Capture the cell that displays the provided text and extract its [x, y] central coordinate. 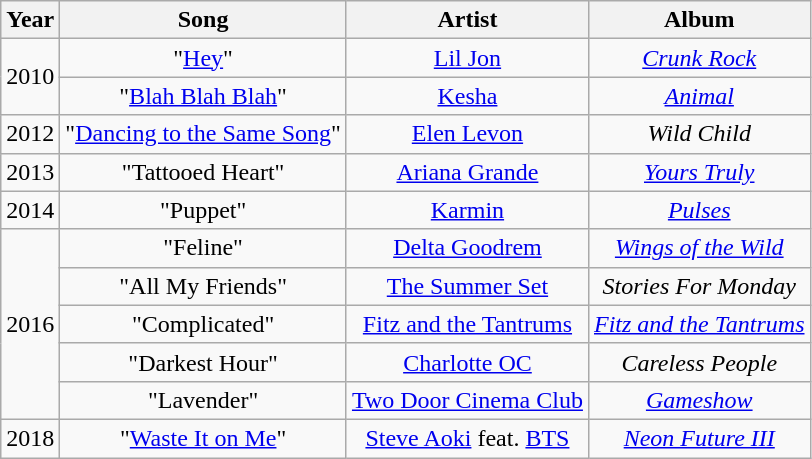
Animal [699, 96]
Yours Truly [699, 172]
"Darkest Hour" [204, 362]
Album [699, 20]
Neon Future III [699, 438]
Ariana Grande [467, 172]
Gameshow [699, 400]
Delta Goodrem [467, 248]
Year [30, 20]
Steve Aoki feat. BTS [467, 438]
Wild Child [699, 134]
Elen Levon [467, 134]
"All My Friends" [204, 286]
Kesha [467, 96]
2013 [30, 172]
2018 [30, 438]
"Puppet" [204, 210]
Charlotte OC [467, 362]
"Waste It on Me" [204, 438]
Artist [467, 20]
"Dancing to the Same Song" [204, 134]
"Tattooed Heart" [204, 172]
Stories For Monday [699, 286]
Karmin [467, 210]
2012 [30, 134]
Careless People [699, 362]
"Feline" [204, 248]
2016 [30, 324]
Lil Jon [467, 58]
2010 [30, 77]
Pulses [699, 210]
"Lavender" [204, 400]
Two Door Cinema Club [467, 400]
2014 [30, 210]
Wings of the Wild [699, 248]
Song [204, 20]
Crunk Rock [699, 58]
"Hey" [204, 58]
"Blah Blah Blah" [204, 96]
"Complicated" [204, 324]
The Summer Set [467, 286]
